For the text-containing cell, return its midpoint in [X, Y] coordinate format. 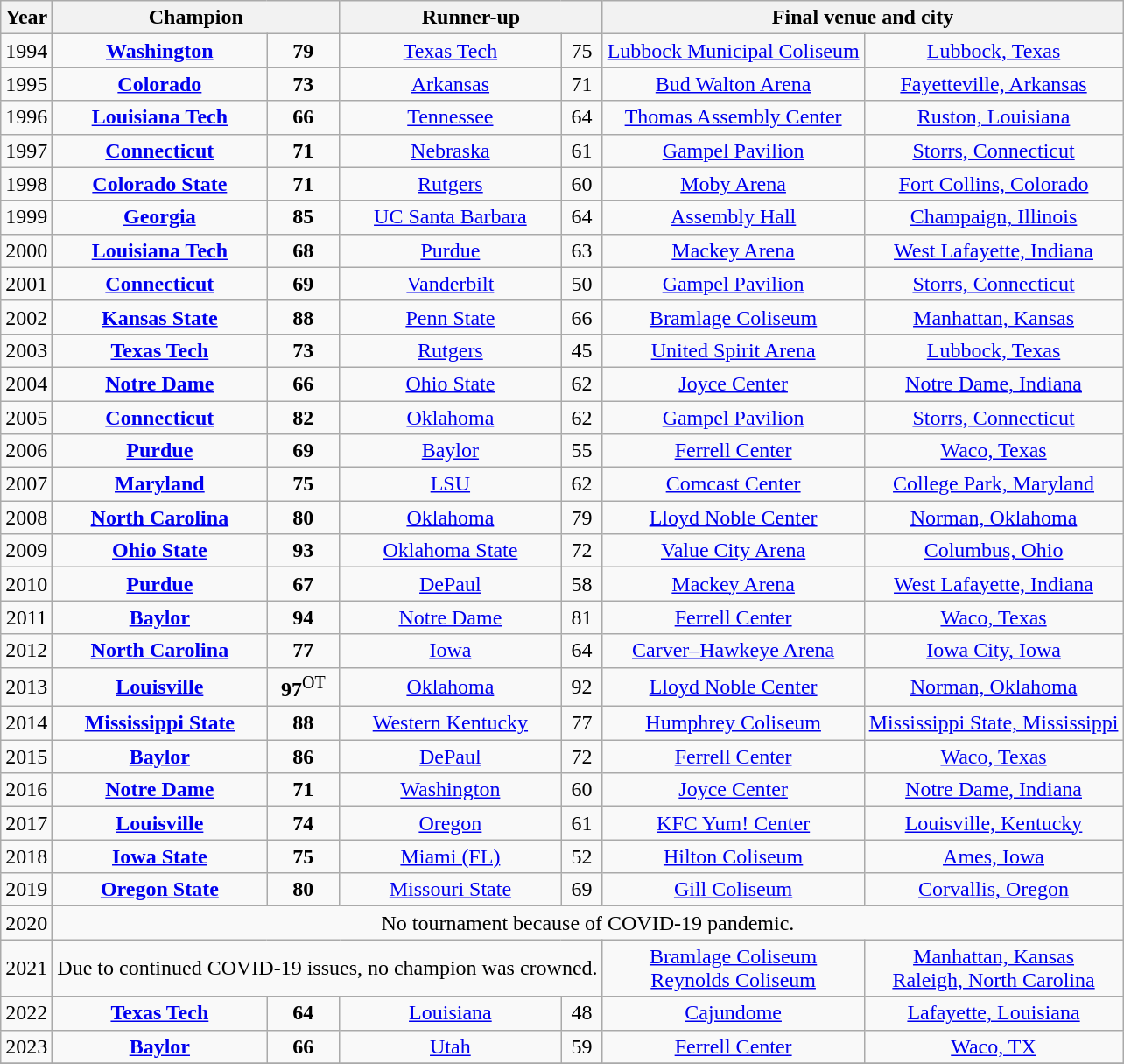
2003 [26, 350]
Waco, TX [994, 1046]
45 [581, 350]
Final venue and city [863, 18]
Georgia [159, 217]
2023 [26, 1046]
2004 [26, 384]
Humphrey Coliseum [734, 723]
2011 [26, 617]
Maryland [159, 484]
Iowa State [159, 856]
No tournament because of COVID-19 pandemic. [588, 923]
Colorado State [159, 184]
Ames, Iowa [994, 856]
United Spirit Arena [734, 350]
2015 [26, 757]
2012 [26, 651]
Columbus, Ohio [994, 551]
Vanderbilt [450, 284]
55 [581, 451]
1996 [26, 117]
Due to continued COVID-19 issues, no champion was crowned. [327, 969]
2000 [26, 250]
Iowa [450, 651]
2001 [26, 284]
Bramlage Coliseum [734, 317]
Cajundome [734, 1013]
1998 [26, 184]
Hilton Coliseum [734, 856]
97OT [303, 687]
74 [303, 823]
Utah [450, 1046]
82 [303, 418]
1994 [26, 51]
2018 [26, 856]
KFC Yum! Center [734, 823]
Year [26, 18]
2014 [26, 723]
2017 [26, 823]
94 [303, 617]
Oregon [450, 823]
Lubbock Municipal Coliseum [734, 51]
College Park, Maryland [994, 484]
2008 [26, 518]
Value City Arena [734, 551]
50 [581, 284]
Bramlage ColiseumReynolds Coliseum [734, 969]
Mississippi State [159, 723]
Penn State [450, 317]
1997 [26, 151]
1995 [26, 84]
81 [581, 617]
2021 [26, 969]
Arkansas [450, 84]
Mississippi State, Mississippi [994, 723]
UC Santa Barbara [450, 217]
52 [581, 856]
92 [581, 687]
Carver–Hawkeye Arena [734, 651]
Oregon State [159, 890]
59 [581, 1046]
63 [581, 250]
2020 [26, 923]
LSU [450, 484]
Manhattan, KansasRaleigh, North Carolina [994, 969]
Champion [196, 18]
1999 [26, 217]
Thomas Assembly Center [734, 117]
Runner-up [471, 18]
2013 [26, 687]
Lafayette, Louisiana [994, 1013]
Fort Collins, Colorado [994, 184]
58 [581, 584]
Iowa City, Iowa [994, 651]
85 [303, 217]
Gill Coliseum [734, 890]
Kansas State [159, 317]
Comcast Center [734, 484]
Oklahoma State [450, 551]
2009 [26, 551]
68 [303, 250]
Louisiana [450, 1013]
Bud Walton Arena [734, 84]
Assembly Hall [734, 217]
2019 [26, 890]
2016 [26, 790]
48 [581, 1013]
86 [303, 757]
Fayetteville, Arkansas [994, 84]
Nebraska [450, 151]
Western Kentucky [450, 723]
Colorado [159, 84]
67 [303, 584]
2010 [26, 584]
Corvallis, Oregon [994, 890]
2005 [26, 418]
Champaign, Illinois [994, 217]
Miami (FL) [450, 856]
2022 [26, 1013]
Missouri State [450, 890]
2002 [26, 317]
2007 [26, 484]
Louisville, Kentucky [994, 823]
Ruston, Louisiana [994, 117]
Moby Arena [734, 184]
93 [303, 551]
Manhattan, Kansas [994, 317]
Tennessee [450, 117]
2006 [26, 451]
